Scan for the cell matching the given text and deliver its (x, y) coordinate at center. 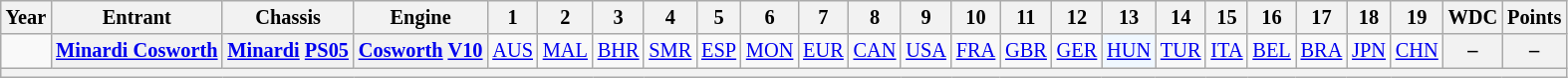
MON (769, 51)
Minardi PS05 (287, 51)
14 (1180, 17)
Points (1534, 17)
GER (1077, 51)
16 (1271, 17)
18 (1369, 17)
USA (925, 51)
2 (566, 17)
11 (1026, 17)
BEL (1271, 51)
19 (1417, 17)
CAN (875, 51)
Year (26, 17)
6 (769, 17)
ESP (719, 51)
MAL (566, 51)
8 (875, 17)
Engine (420, 17)
10 (976, 17)
GBR (1026, 51)
JPN (1369, 51)
15 (1226, 17)
SMR (669, 51)
AUS (512, 51)
BHR (619, 51)
FRA (976, 51)
TUR (1180, 51)
Minardi Cosworth (136, 51)
EUR (823, 51)
4 (669, 17)
12 (1077, 17)
5 (719, 17)
3 (619, 17)
WDC (1473, 17)
Chassis (287, 17)
ITA (1226, 51)
9 (925, 17)
7 (823, 17)
17 (1322, 17)
CHN (1417, 51)
Entrant (136, 17)
HUN (1129, 51)
BRA (1322, 51)
Cosworth V10 (420, 51)
13 (1129, 17)
1 (512, 17)
